Extract the [x, y] coordinate from the center of the cell holding the provided text.  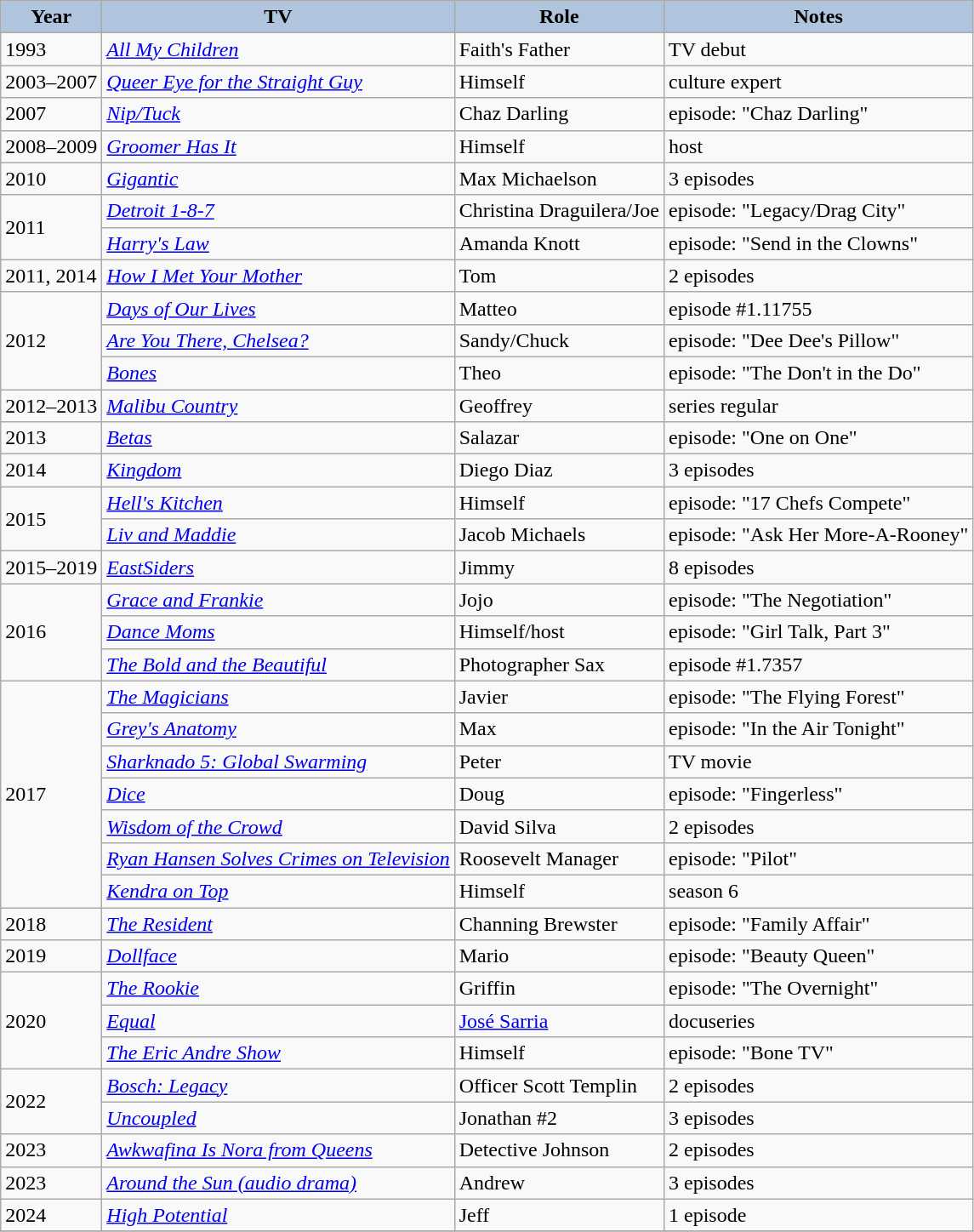
2020 [51, 1021]
TV debut [818, 49]
Sharknado 5: Global Swarming [278, 761]
Bones [278, 373]
Jojo [559, 600]
The Rookie [278, 989]
episode: "Girl Talk, Part 3" [818, 632]
docuseries [818, 1021]
Theo [559, 373]
The Bold and the Beautiful [278, 664]
host [818, 146]
episode: "Fingerless" [818, 794]
High Potential [278, 1215]
2007 [51, 114]
How I Met Your Mother [278, 276]
Photographer Sax [559, 664]
Dice [278, 794]
Geoffrey [559, 406]
Chaz Darling [559, 114]
Role [559, 17]
Himself/host [559, 632]
2011, 2014 [51, 276]
Harry's Law [278, 243]
episode: "Send in the Clowns" [818, 243]
Peter [559, 761]
Notes [818, 17]
Mario [559, 956]
Salazar [559, 438]
episode: "In the Air Tonight" [818, 729]
Bosch: Legacy [278, 1086]
Javier [559, 697]
2018 [51, 923]
Awkwafina Is Nora from Queens [278, 1150]
Hell's Kitchen [278, 503]
Detective Johnson [559, 1150]
episode: "Chaz Darling" [818, 114]
Ryan Hansen Solves Crimes on Television [278, 858]
2016 [51, 632]
episode: "Family Affair" [818, 923]
2017 [51, 794]
Officer Scott Templin [559, 1086]
Are You There, Chelsea? [278, 340]
Betas [278, 438]
episode #1.11755 [818, 308]
Around the Sun (audio drama) [278, 1183]
Grace and Frankie [278, 600]
1993 [51, 49]
episode: "One on One" [818, 438]
episode: "Bone TV" [818, 1053]
2012 [51, 340]
8 episodes [818, 568]
Jimmy [559, 568]
Malibu Country [278, 406]
Dance Moms [278, 632]
episode: "Dee Dee's Pillow" [818, 340]
TV movie [818, 761]
Jacob Michaels [559, 535]
Uncoupled [278, 1118]
José Sarria [559, 1021]
The Resident [278, 923]
2014 [51, 471]
Max Michaelson [559, 179]
Griffin [559, 989]
Wisdom of the Crowd [278, 826]
1 episode [818, 1215]
Days of Our Lives [278, 308]
episode: "Legacy/Drag City" [818, 211]
episode: "Pilot" [818, 858]
Nip/Tuck [278, 114]
episode: "The Don't in the Do" [818, 373]
episode: "Ask Her More-A-Rooney" [818, 535]
episode: "The Overnight" [818, 989]
Matteo [559, 308]
Groomer Has It [278, 146]
TV [278, 17]
Tom [559, 276]
Andrew [559, 1183]
All My Children [278, 49]
episode: "Beauty Queen" [818, 956]
Faith's Father [559, 49]
Max [559, 729]
episode: "17 Chefs Compete" [818, 503]
2011 [51, 227]
Grey's Anatomy [278, 729]
2022 [51, 1102]
Kingdom [278, 471]
The Magicians [278, 697]
Amanda Knott [559, 243]
Jonathan #2 [559, 1118]
2013 [51, 438]
Doug [559, 794]
Jeff [559, 1215]
episode: "The Negotiation" [818, 600]
episode: "The Flying Forest" [818, 697]
The Eric Andre Show [278, 1053]
culture expert [818, 82]
Channing Brewster [559, 923]
Equal [278, 1021]
EastSiders [278, 568]
series regular [818, 406]
2024 [51, 1215]
episode #1.7357 [818, 664]
2015–2019 [51, 568]
Detroit 1-8-7 [278, 211]
2012–2013 [51, 406]
Gigantic [278, 179]
Diego Diaz [559, 471]
Christina Draguilera/Joe [559, 211]
David Silva [559, 826]
Queer Eye for the Straight Guy [278, 82]
2003–2007 [51, 82]
Year [51, 17]
Dollface [278, 956]
Liv and Maddie [278, 535]
2010 [51, 179]
2019 [51, 956]
2008–2009 [51, 146]
season 6 [818, 891]
Roosevelt Manager [559, 858]
Sandy/Chuck [559, 340]
2015 [51, 519]
Kendra on Top [278, 891]
